Pinpoint the cell where the given text exists, returning its (x, y) midpoint coordinate. 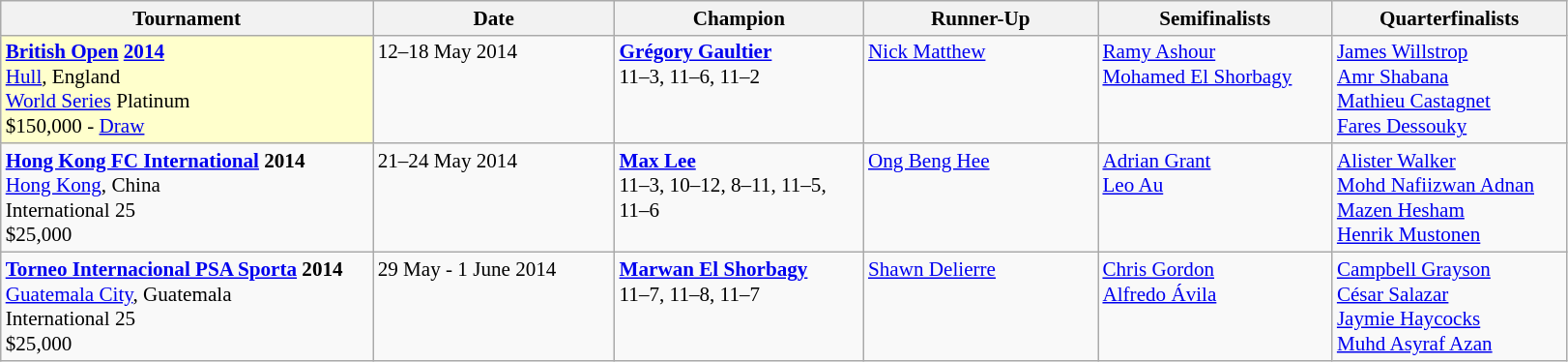
Adrian Grant Leo Au (1215, 197)
Chris Gordon Alfredo Ávila (1215, 306)
29 May - 1 June 2014 (494, 306)
Quarterfinalists (1449, 17)
Max Lee11–3, 10–12, 8–11, 11–5, 11–6 (739, 197)
Alister Walker Mohd Nafiizwan Adnan Mazen Hesham Henrik Mustonen (1449, 197)
Marwan El Shorbagy11–7, 11–8, 11–7 (739, 306)
James Willstrop Amr Shabana Mathieu Castagnet Fares Dessouky (1449, 89)
Runner-Up (980, 17)
Semifinalists (1215, 17)
21–24 May 2014 (494, 197)
Torneo Internacional PSA Sporta 2014 Guatemala City, GuatemalaInternational 25$25,000 (188, 306)
12–18 May 2014 (494, 89)
Nick Matthew (980, 89)
Grégory Gaultier11–3, 11–6, 11–2 (739, 89)
Ramy Ashour Mohamed El Shorbagy (1215, 89)
Shawn Delierre (980, 306)
Campbell Grayson César Salazar Jaymie Haycocks Muhd Asyraf Azan (1449, 306)
Hong Kong FC International 2014 Hong Kong, ChinaInternational 25$25,000 (188, 197)
Champion (739, 17)
Ong Beng Hee (980, 197)
Date (494, 17)
Tournament (188, 17)
British Open 2014 Hull, EnglandWorld Series Platinum$150,000 - Draw (188, 89)
